Return the (x, y) coordinate for the center point of the cell that contains the specified text.  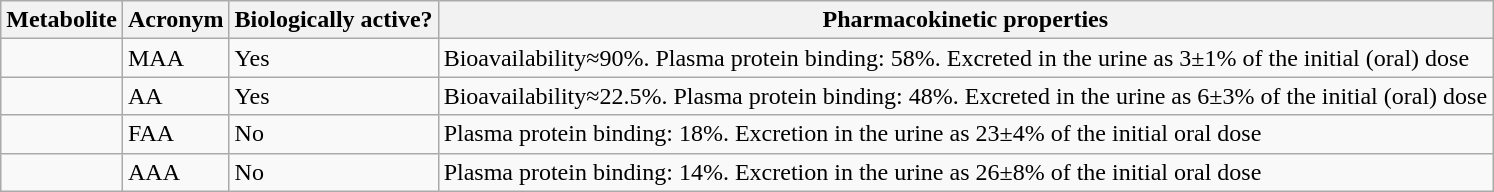
Acronym (176, 20)
MAA (176, 58)
Biologically active? (334, 20)
Bioavailability≈22.5%. Plasma protein binding: 48%. Excreted in the urine as 6±3% of the initial (oral) dose (965, 96)
AAA (176, 172)
Bioavailability≈90%. Plasma protein binding: 58%. Excreted in the urine as 3±1% of the initial (oral) dose (965, 58)
Pharmacokinetic properties (965, 20)
Plasma protein binding: 18%. Excretion in the urine as 23±4% of the initial oral dose (965, 134)
Metabolite (62, 20)
AA (176, 96)
FAA (176, 134)
Plasma protein binding: 14%. Excretion in the urine as 26±8% of the initial oral dose (965, 172)
